Pinpoint the cell where the given text exists, returning its [x, y] midpoint coordinate. 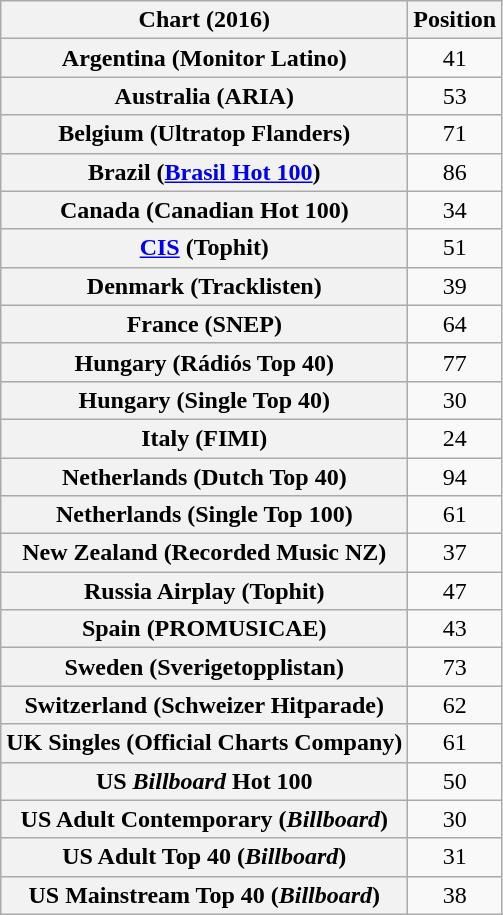
Denmark (Tracklisten) [204, 286]
US Billboard Hot 100 [204, 781]
94 [455, 477]
CIS (Tophit) [204, 248]
US Adult Top 40 (Billboard) [204, 857]
Canada (Canadian Hot 100) [204, 210]
Switzerland (Schweizer Hitparade) [204, 705]
39 [455, 286]
US Adult Contemporary (Billboard) [204, 819]
Argentina (Monitor Latino) [204, 58]
77 [455, 362]
86 [455, 172]
24 [455, 438]
38 [455, 895]
51 [455, 248]
Russia Airplay (Tophit) [204, 591]
Spain (PROMUSICAE) [204, 629]
43 [455, 629]
37 [455, 553]
34 [455, 210]
Netherlands (Single Top 100) [204, 515]
UK Singles (Official Charts Company) [204, 743]
73 [455, 667]
Australia (ARIA) [204, 96]
Netherlands (Dutch Top 40) [204, 477]
France (SNEP) [204, 324]
Hungary (Single Top 40) [204, 400]
Hungary (Rádiós Top 40) [204, 362]
47 [455, 591]
Brazil (Brasil Hot 100) [204, 172]
US Mainstream Top 40 (Billboard) [204, 895]
Sweden (Sverigetopplistan) [204, 667]
64 [455, 324]
New Zealand (Recorded Music NZ) [204, 553]
31 [455, 857]
71 [455, 134]
41 [455, 58]
62 [455, 705]
Italy (FIMI) [204, 438]
50 [455, 781]
53 [455, 96]
Chart (2016) [204, 20]
Position [455, 20]
Belgium (Ultratop Flanders) [204, 134]
